Determine the (x, y) coordinate at the center of the cell enclosing the given text.  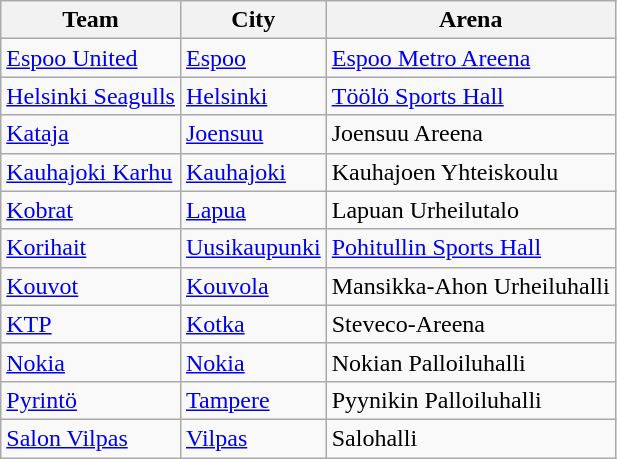
Kauhajoen Yhteiskoulu (470, 172)
Korihait (91, 248)
Arena (470, 20)
Kouvot (91, 286)
Pohitullin Sports Hall (470, 248)
Vilpas (253, 438)
Joensuu Areena (470, 134)
Mansikka-Ahon Urheiluhalli (470, 286)
Pyrintö (91, 400)
Nokian Palloiluhalli (470, 362)
KTP (91, 324)
Kobrat (91, 210)
Espoo Metro Areena (470, 58)
Kauhajoki Karhu (91, 172)
Kauhajoki (253, 172)
Salohalli (470, 438)
Steveco-Areena (470, 324)
Töölö Sports Hall (470, 96)
Kotka (253, 324)
Pyynikin Palloiluhalli (470, 400)
Lapuan Urheilutalo (470, 210)
City (253, 20)
Team (91, 20)
Salon Vilpas (91, 438)
Espoo United (91, 58)
Tampere (253, 400)
Helsinki Seagulls (91, 96)
Espoo (253, 58)
Joensuu (253, 134)
Lapua (253, 210)
Uusikaupunki (253, 248)
Kouvola (253, 286)
Helsinki (253, 96)
Kataja (91, 134)
